Identify which cell holds the provided text, then report its [X, Y] central coordinate. 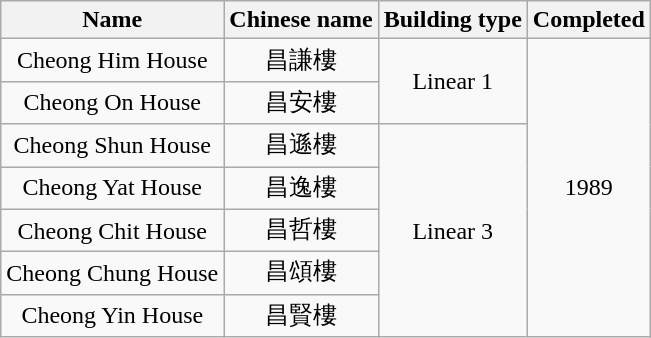
昌賢樓 [301, 316]
Linear 1 [452, 82]
昌逸樓 [301, 188]
Completed [588, 20]
Cheong Him House [112, 60]
昌哲樓 [301, 230]
Building type [452, 20]
昌謙樓 [301, 60]
Cheong Chung House [112, 274]
Cheong Shun House [112, 146]
Cheong Yin House [112, 316]
昌遜樓 [301, 146]
Cheong On House [112, 102]
昌頌樓 [301, 274]
Cheong Yat House [112, 188]
1989 [588, 188]
Cheong Chit House [112, 230]
Name [112, 20]
Linear 3 [452, 230]
昌安樓 [301, 102]
Chinese name [301, 20]
